Identify which cell holds the provided text, then report its (x, y) central coordinate. 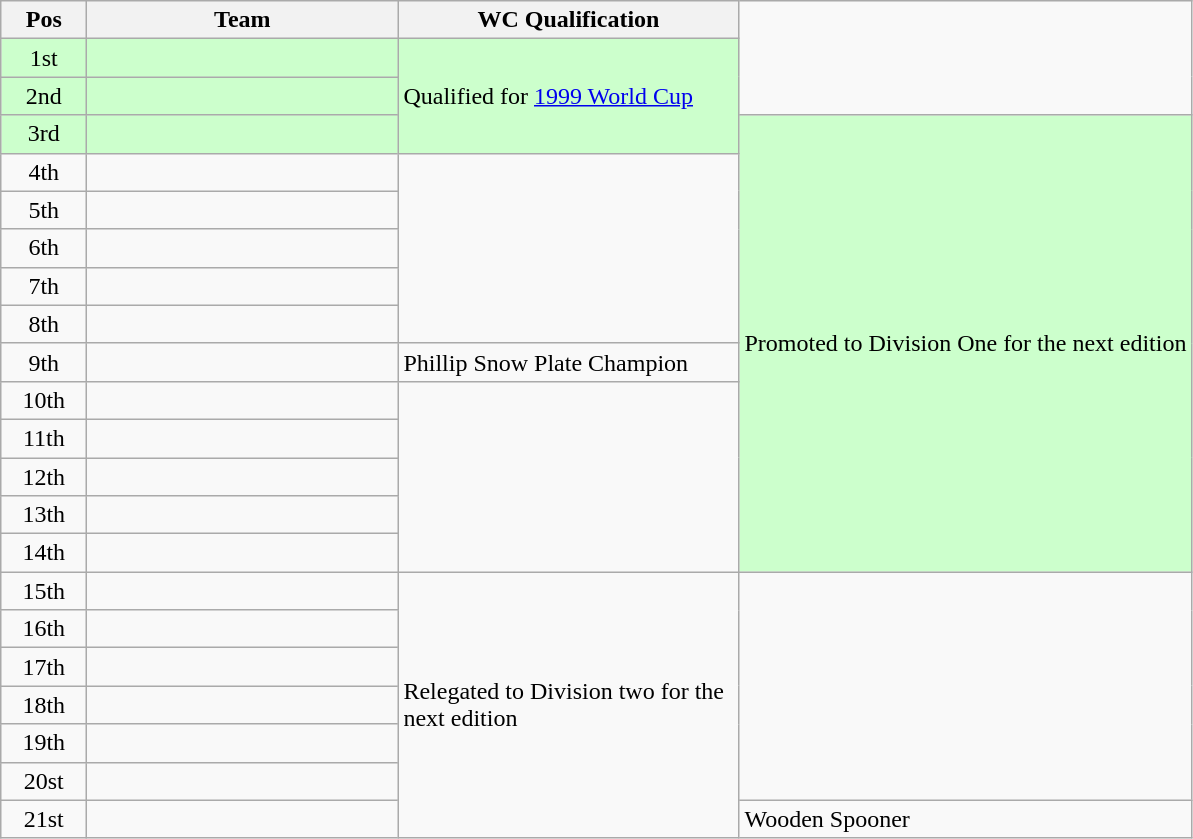
16th (44, 629)
Phillip Snow Plate Champion (568, 362)
13th (44, 515)
18th (44, 705)
14th (44, 553)
7th (44, 286)
3rd (44, 134)
1st (44, 58)
9th (44, 362)
Promoted to Division One for the next edition (966, 344)
5th (44, 210)
Relegated to Division two for the next edition (568, 705)
Pos (44, 20)
11th (44, 438)
Wooden Spooner (966, 819)
6th (44, 248)
21st (44, 819)
17th (44, 667)
20st (44, 781)
10th (44, 400)
4th (44, 172)
Qualified for 1999 World Cup (568, 96)
15th (44, 591)
12th (44, 477)
2nd (44, 96)
Team (242, 20)
8th (44, 324)
WC Qualification (568, 20)
19th (44, 743)
